Find where the given text appears and provide that cell's center as (x, y) coordinate. 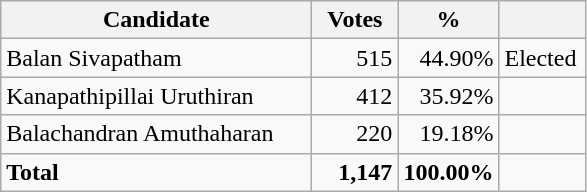
515 (355, 58)
220 (355, 134)
% (448, 20)
44.90% (448, 58)
Balachandran Amuthaharan (156, 134)
Balan Sivapatham (156, 58)
Candidate (156, 20)
Votes (355, 20)
1,147 (355, 172)
100.00% (448, 172)
412 (355, 96)
Elected (542, 58)
Kanapathipillai Uruthiran (156, 96)
Total (156, 172)
35.92% (448, 96)
19.18% (448, 134)
